From the cell containing the given text, extract its center point as (x, y) coordinate. 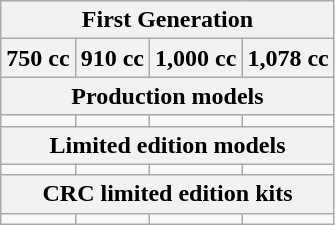
First Generation (168, 20)
CRC limited edition kits (168, 194)
Limited edition models (168, 145)
750 cc (38, 58)
910 cc (112, 58)
Production models (168, 96)
1,078 cc (288, 58)
1,000 cc (195, 58)
